Return [X, Y] of the center of cell containing provided text 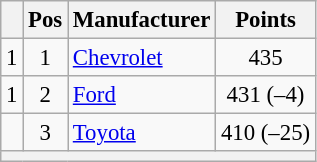
Points [266, 20]
Chevrolet [142, 58]
435 [266, 58]
3 [46, 133]
Toyota [142, 133]
410 (–25) [266, 133]
2 [46, 95]
Ford [142, 95]
Manufacturer [142, 20]
431 (–4) [266, 95]
Pos [46, 20]
